Output the [X, Y] coordinate of the center of the cell containing the given text.  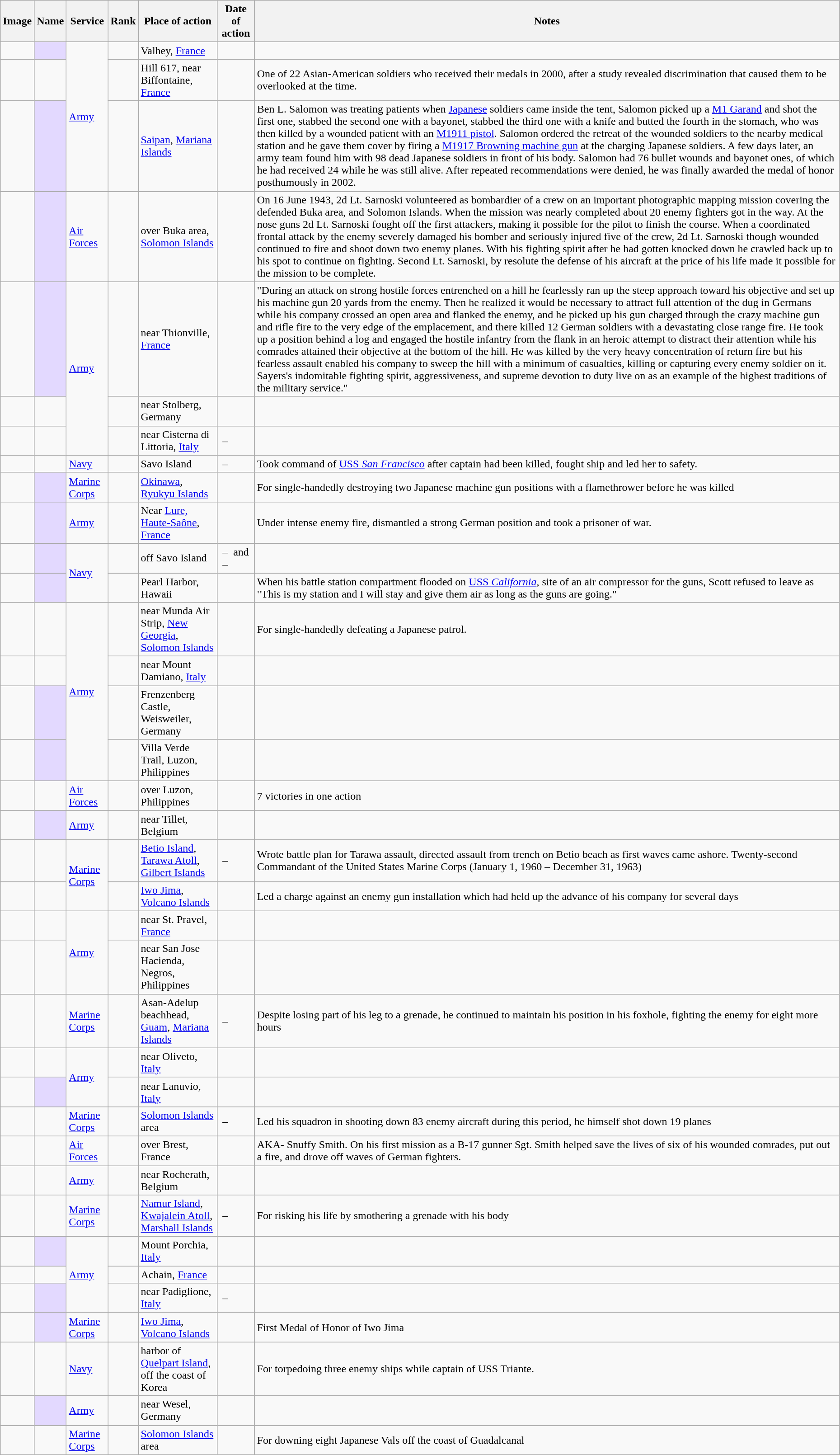
Villa Verde Trail, Luzon, Philippines [178, 760]
near Cisterna di Littoria, Italy [178, 440]
Place of action [178, 21]
near Thionville, France [178, 339]
For single-handedly destroying two Japanese machine gun positions with a flamethrower before he was killed [547, 487]
near Munda Air Strip, New Georgia, Solomon Islands [178, 629]
Image [17, 21]
Date of action [236, 21]
Savo Island [178, 464]
near San Jose Hacienda, Negros, Philippines [178, 967]
Pearl Harbor, Hawaii [178, 588]
Under intense enemy fire, dismantled a strong German position and took a prisoner of war. [547, 523]
Asan-Adelup beachhead, Guam, Mariana Islands [178, 1021]
near Mount Damiano, Italy [178, 671]
First Medal of Honor of Iwo Jima [547, 1327]
harbor of Quelpart Island, off the coast of Korea [178, 1369]
Namur Island, Kwajalein Atoll, Marshall Islands [178, 1216]
over Brest, France [178, 1151]
near Lanuvio, Italy [178, 1092]
– and – [236, 558]
Despite losing part of his leg to a grenade, he continued to maintain his position in his foxhole, fighting the enemy for eight more hours [547, 1021]
For torpedoing three enemy ships while captain of USS Triante. [547, 1369]
Took command of USS San Francisco after captain had been killed, fought ship and led her to safety. [547, 464]
For downing eight Japanese Vals off the coast of Guadalcanal [547, 1440]
Led a charge against an enemy gun installation which had held up the advance of his company for several days [547, 896]
Achain, France [178, 1275]
near Padiglione, Italy [178, 1298]
7 victories in one action [547, 796]
Frenzenberg Castle, Weisweiler, Germany [178, 712]
Led his squadron in shooting down 83 enemy aircraft during this period, he himself shot down 19 planes [547, 1121]
over Buka area, Solomon Islands [178, 236]
near St. Pravel, France [178, 926]
off Savo Island [178, 558]
near Rocherath, Belgium [178, 1180]
near Tillet, Belgium [178, 825]
Service [87, 21]
Hill 617, near Biffontaine, France [178, 80]
Saipan, Mariana Islands [178, 146]
near Wesel, Germany [178, 1410]
Rank [123, 21]
For risking his life by smothering a grenade with his body [547, 1216]
Betio Island, Tarawa Atoll, Gilbert Islands [178, 861]
over Luzon, Philippines [178, 796]
For single-handedly defeating a Japanese patrol. [547, 629]
near Stolberg, Germany [178, 411]
Name [51, 21]
Mount Porchia, Italy [178, 1251]
Near Lure, Haute-Saône, France [178, 523]
near Oliveto, Italy [178, 1062]
Okinawa, Ryukyu Islands [178, 487]
Valhey, France [178, 51]
Notes [547, 21]
